Search for the cell housing the specified text and yield its [X, Y] center coordinate. 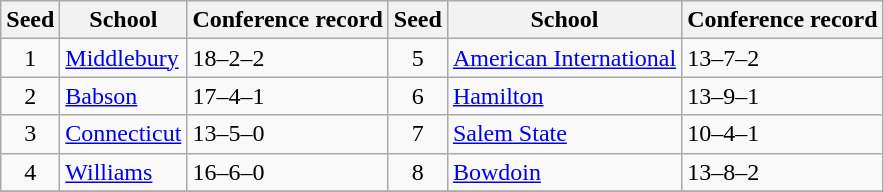
Hamilton [564, 96]
Connecticut [124, 134]
10–4–1 [782, 134]
Middlebury [124, 58]
American International [564, 58]
6 [418, 96]
18–2–2 [288, 58]
13–5–0 [288, 134]
13–7–2 [782, 58]
Babson [124, 96]
17–4–1 [288, 96]
5 [418, 58]
Bowdoin [564, 172]
8 [418, 172]
Williams [124, 172]
7 [418, 134]
4 [30, 172]
1 [30, 58]
3 [30, 134]
16–6–0 [288, 172]
13–8–2 [782, 172]
2 [30, 96]
13–9–1 [782, 96]
Salem State [564, 134]
